For the text-containing cell, return its midpoint in [X, Y] coordinate format. 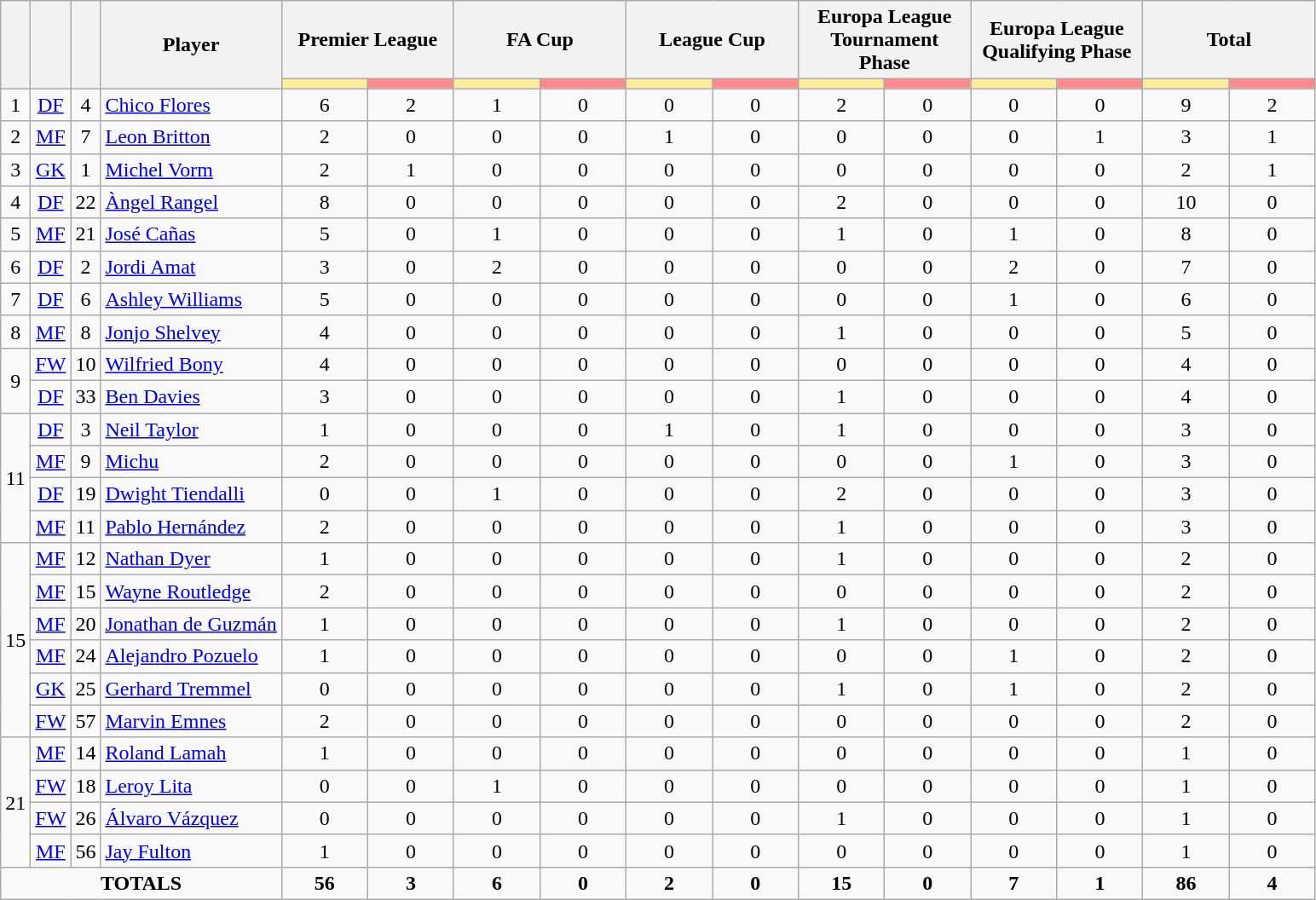
Wilfried Bony [191, 364]
Álvaro Vázquez [191, 818]
Ben Davies [191, 396]
Marvin Emnes [191, 721]
Leroy Lita [191, 786]
Jordi Amat [191, 267]
20 [85, 624]
Dwight Tiendalli [191, 494]
24 [85, 656]
33 [85, 396]
Alejandro Pozuelo [191, 656]
FA Cup [540, 40]
League Cup [713, 40]
Nathan Dyer [191, 559]
Gerhard Tremmel [191, 689]
Pablo Hernández [191, 527]
Europa League Qualifying Phase [1057, 40]
26 [85, 818]
25 [85, 689]
57 [85, 721]
Ashley Williams [191, 299]
Michu [191, 462]
José Cañas [191, 234]
Michel Vorm [191, 170]
18 [85, 786]
Europa League Tournament Phase [885, 40]
Jonathan de Guzmán [191, 624]
Neil Taylor [191, 429]
Jonjo Shelvey [191, 332]
Jay Fulton [191, 851]
Wayne Routledge [191, 591]
86 [1186, 883]
Premier League [367, 40]
Leon Britton [191, 137]
14 [85, 753]
Player [191, 44]
Àngel Rangel [191, 202]
22 [85, 202]
Chico Flores [191, 105]
TOTALS [141, 883]
19 [85, 494]
12 [85, 559]
Total [1229, 40]
Roland Lamah [191, 753]
